Pinpoint the cell where the given text exists, returning its (x, y) midpoint coordinate. 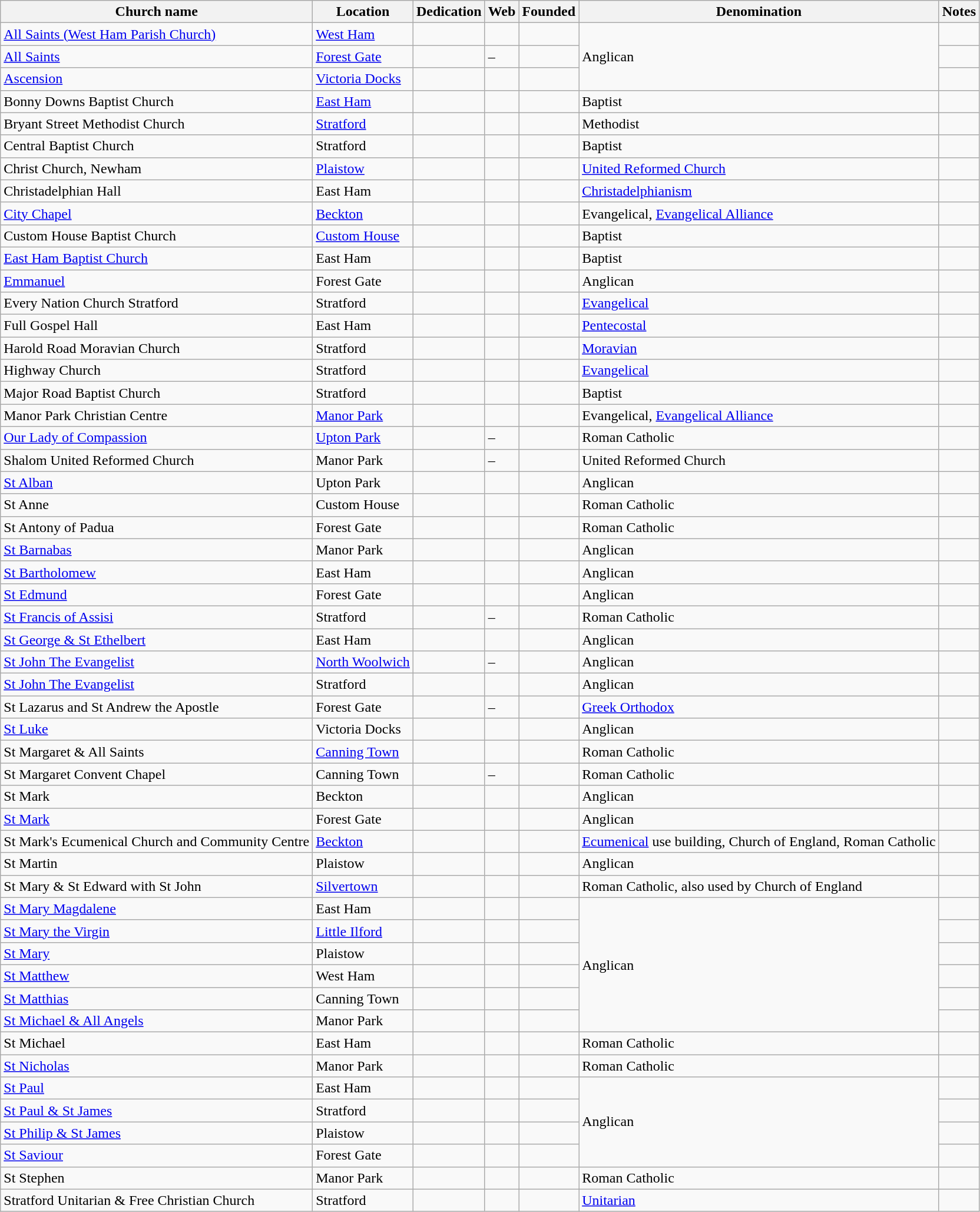
St Francis of Assisi (157, 617)
Pentecostal (759, 326)
Stratford Unitarian & Free Christian Church (157, 1200)
Silvertown (363, 886)
Central Baptist Church (157, 146)
Denomination (759, 12)
All Saints (157, 57)
Christadelphianism (759, 191)
Ascension (157, 79)
St Lazarus and St Andrew the Apostle (157, 707)
Methodist (759, 124)
Christadelphian Hall (157, 191)
St Bartholomew (157, 572)
St Michael & All Angels (157, 1021)
St Michael (157, 1043)
St Mary the Virgin (157, 931)
St Mary (157, 953)
Custom House Baptist Church (157, 236)
Major Road Baptist Church (157, 393)
North Woolwich (363, 662)
St Philip & St James (157, 1133)
Highway Church (157, 371)
St Nicholas (157, 1066)
St Luke (157, 729)
Location (363, 12)
Christ Church, Newham (157, 169)
St Edmund (157, 595)
St Mary Magdalene (157, 909)
Little Ilford (363, 931)
Roman Catholic, also used by Church of England (759, 886)
Shalom United Reformed Church (157, 460)
St Mark's Ecumenical Church and Community Centre (157, 841)
St Matthias (157, 999)
Bonny Downs Baptist Church (157, 101)
St Barnabas (157, 550)
St Paul (157, 1088)
Bryant Street Methodist Church (157, 124)
Emmanuel (157, 281)
St Margaret Convent Chapel (157, 774)
Church name (157, 12)
St Alban (157, 483)
Ecumenical use building, Church of England, Roman Catholic (759, 841)
St Margaret & All Saints (157, 752)
St Paul & St James (157, 1111)
All Saints (West Ham Parish Church) (157, 34)
Notes (959, 12)
Manor Park Christian Centre (157, 415)
Dedication (449, 12)
St Anne (157, 505)
East Ham Baptist Church (157, 258)
City Chapel (157, 213)
Greek Orthodox (759, 707)
Our Lady of Compassion (157, 438)
St George & St Ethelbert (157, 639)
St Martin (157, 864)
St Antony of Padua (157, 527)
Founded (549, 12)
St Stephen (157, 1178)
Web (502, 12)
Moravian (759, 348)
Unitarian (759, 1200)
Every Nation Church Stratford (157, 303)
St Matthew (157, 976)
Full Gospel Hall (157, 326)
St Mary & St Edward with St John (157, 886)
Harold Road Moravian Church (157, 348)
St Saviour (157, 1155)
